Determine the (X, Y) coordinate at the center of the cell enclosing the given text.  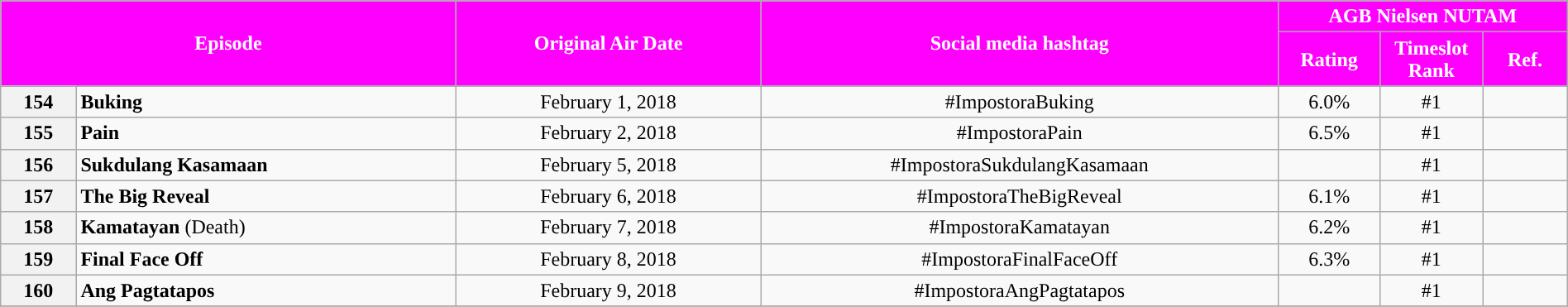
160 (38, 290)
6.0% (1329, 102)
Social media hashtag (1019, 43)
TimeslotRank (1432, 60)
February 6, 2018 (609, 196)
Ang Pagtatapos (266, 290)
The Big Reveal (266, 196)
#ImpostoraAngPagtatapos (1019, 290)
156 (38, 165)
February 7, 2018 (609, 228)
#ImpostoraBuking (1019, 102)
Sukdulang Kasamaan (266, 165)
157 (38, 196)
Episode (228, 43)
Original Air Date (609, 43)
February 8, 2018 (609, 259)
6.3% (1329, 259)
6.2% (1329, 228)
Ref. (1525, 60)
Rating (1329, 60)
Kamatayan (Death) (266, 228)
#ImpostoraTheBigReveal (1019, 196)
February 1, 2018 (609, 102)
February 9, 2018 (609, 290)
February 5, 2018 (609, 165)
Final Face Off (266, 259)
159 (38, 259)
#ImpostoraSukdulangKasamaan (1019, 165)
Buking (266, 102)
AGB Nielsen NUTAM (1422, 17)
#ImpostoraKamatayan (1019, 228)
Pain (266, 133)
6.5% (1329, 133)
154 (38, 102)
February 2, 2018 (609, 133)
#ImpostoraPain (1019, 133)
6.1% (1329, 196)
#ImpostoraFinalFaceOff (1019, 259)
158 (38, 228)
155 (38, 133)
